Provide the [X, Y] coordinate of the cell's center where the given text is located.  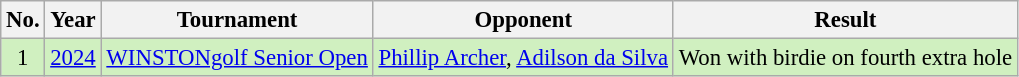
1 [23, 58]
Year [73, 20]
Tournament [237, 20]
WINSTONgolf Senior Open [237, 58]
2024 [73, 58]
Result [845, 20]
Won with birdie on fourth extra hole [845, 58]
Phillip Archer, Adilson da Silva [523, 58]
Opponent [523, 20]
No. [23, 20]
